Output the [x, y] coordinate of the center of the cell containing the given text.  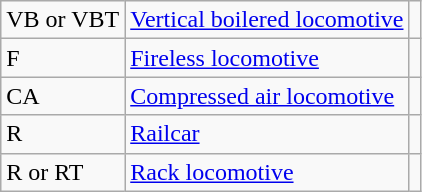
R [63, 134]
VB or VBT [63, 20]
Vertical boilered locomotive [267, 20]
Rack locomotive [267, 172]
Compressed air locomotive [267, 96]
Railcar [267, 134]
CA [63, 96]
R or RT [63, 172]
Fireless locomotive [267, 58]
F [63, 58]
